Provide the [x, y] coordinate of the cell's center where the given text is located.  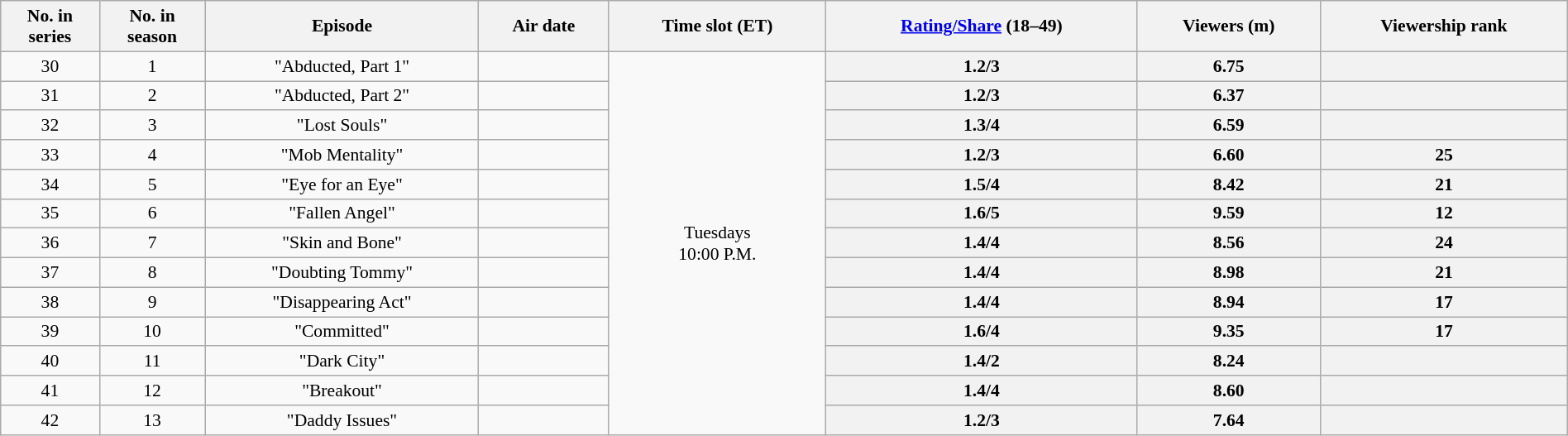
"Abducted, Part 1" [342, 66]
"Mob Mentality" [342, 155]
41 [50, 390]
1.4/2 [982, 362]
6.60 [1229, 155]
1.5/4 [982, 184]
"Dark City" [342, 362]
2 [152, 96]
"Abducted, Part 2" [342, 96]
10 [152, 332]
4 [152, 155]
8.56 [1229, 243]
13 [152, 420]
No. inseries [50, 26]
6 [152, 213]
42 [50, 420]
5 [152, 184]
34 [50, 184]
1.6/4 [982, 332]
8.42 [1229, 184]
"Lost Souls" [342, 126]
"Breakout" [342, 390]
No. inseason [152, 26]
"Skin and Bone" [342, 243]
"Fallen Angel" [342, 213]
3 [152, 126]
6.75 [1229, 66]
"Daddy Issues" [342, 420]
1.3/4 [982, 126]
Viewers (m) [1229, 26]
33 [50, 155]
8.94 [1229, 302]
Viewership rank [1444, 26]
39 [50, 332]
"Disappearing Act" [342, 302]
Air date [544, 26]
"Eye for an Eye" [342, 184]
6.59 [1229, 126]
"Committed" [342, 332]
8 [152, 273]
Tuesdays10:00 P.M. [718, 243]
8.24 [1229, 362]
32 [50, 126]
30 [50, 66]
Time slot (ET) [718, 26]
25 [1444, 155]
7 [152, 243]
8.98 [1229, 273]
35 [50, 213]
"Doubting Tommy" [342, 273]
38 [50, 302]
24 [1444, 243]
37 [50, 273]
6.37 [1229, 96]
8.60 [1229, 390]
40 [50, 362]
9 [152, 302]
31 [50, 96]
Rating/Share (18–49) [982, 26]
9.59 [1229, 213]
1.6/5 [982, 213]
7.64 [1229, 420]
1 [152, 66]
11 [152, 362]
9.35 [1229, 332]
Episode [342, 26]
36 [50, 243]
